Capture the cell that displays the provided text and extract its [x, y] central coordinate. 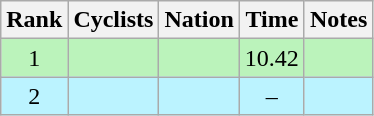
2 [34, 96]
– [272, 96]
1 [34, 58]
Time [272, 20]
Cyclists [114, 20]
Rank [34, 20]
10.42 [272, 58]
Notes [338, 20]
Nation [199, 20]
